Determine the [X, Y] coordinate at the center of the cell enclosing the given text.  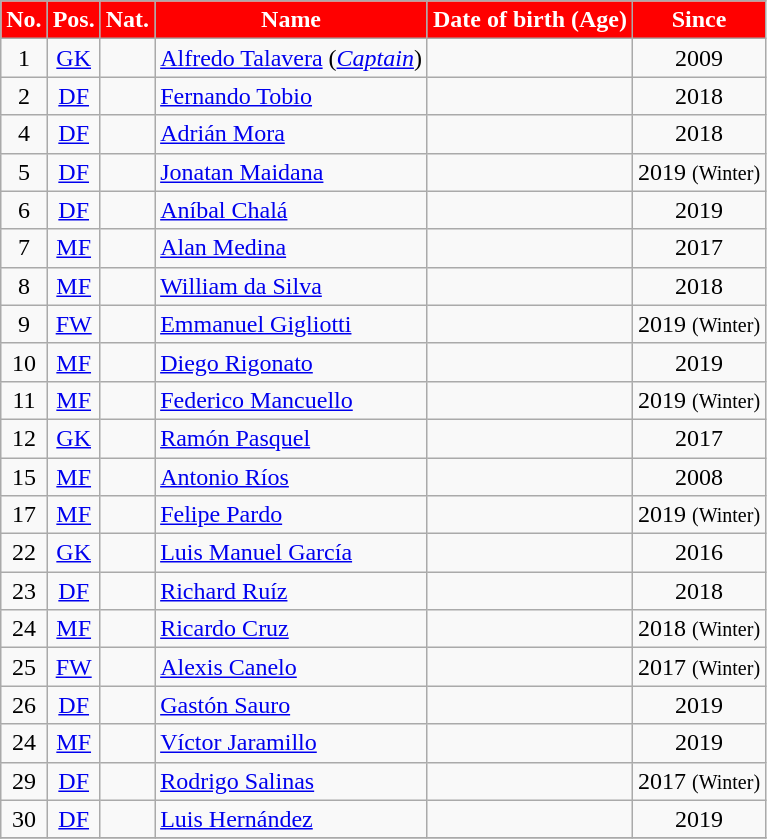
6 [24, 210]
11 [24, 400]
30 [24, 819]
5 [24, 172]
17 [24, 515]
7 [24, 248]
Ricardo Cruz [292, 629]
William da Silva [292, 286]
Emmanuel Gigliotti [292, 324]
Pos. [74, 20]
Aníbal Chalá [292, 210]
Antonio Ríos [292, 477]
Date of birth (Age) [530, 20]
Since [698, 20]
Jonatan Maidana [292, 172]
Alfredo Talavera (Captain) [292, 58]
Ramón Pasquel [292, 438]
Rodrigo Salinas [292, 781]
22 [24, 553]
12 [24, 438]
Luis Manuel García [292, 553]
Name [292, 20]
Alan Medina [292, 248]
26 [24, 705]
4 [24, 134]
2 [24, 96]
Felipe Pardo [292, 515]
Víctor Jaramillo [292, 743]
2018 (Winter) [698, 629]
Luis Hernández [292, 819]
2009 [698, 58]
25 [24, 667]
Diego Rigonato [292, 362]
Adrián Mora [292, 134]
10 [24, 362]
Richard Ruíz [292, 591]
Fernando Tobio [292, 96]
Gastón Sauro [292, 705]
8 [24, 286]
15 [24, 477]
Federico Mancuello [292, 400]
1 [24, 58]
9 [24, 324]
2008 [698, 477]
No. [24, 20]
2016 [698, 553]
29 [24, 781]
23 [24, 591]
Alexis Canelo [292, 667]
Nat. [127, 20]
